Find where the given text appears and provide that cell's center as (X, Y) coordinate. 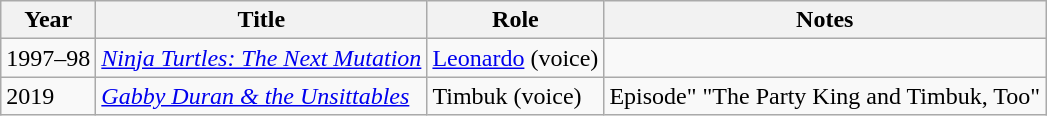
1997–98 (48, 58)
Title (262, 20)
Episode" "The Party King and Timbuk, Too" (825, 96)
Gabby Duran & the Unsittables (262, 96)
Timbuk (voice) (516, 96)
Ninja Turtles: The Next Mutation (262, 58)
Role (516, 20)
Notes (825, 20)
Year (48, 20)
Leonardo (voice) (516, 58)
2019 (48, 96)
